Scan for the cell matching the given text and deliver its (X, Y) coordinate at center. 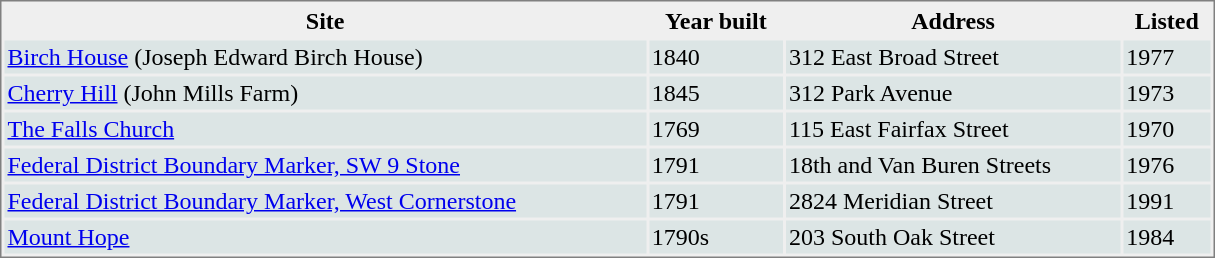
The Falls Church (324, 128)
Listed (1166, 20)
2824 Meridian Street (953, 200)
312 Park Avenue (953, 92)
18th and Van Buren Streets (953, 164)
1991 (1166, 200)
Federal District Boundary Marker, SW 9 Stone (324, 164)
1790s (716, 236)
203 South Oak Street (953, 236)
1970 (1166, 128)
Birch House (Joseph Edward Birch House) (324, 56)
Federal District Boundary Marker, West Cornerstone (324, 200)
1977 (1166, 56)
1769 (716, 128)
Year built (716, 20)
312 East Broad Street (953, 56)
1840 (716, 56)
1845 (716, 92)
Site (324, 20)
1973 (1166, 92)
1984 (1166, 236)
1976 (1166, 164)
Mount Hope (324, 236)
115 East Fairfax Street (953, 128)
Cherry Hill (John Mills Farm) (324, 92)
Address (953, 20)
